For the text-containing cell, return its midpoint in [x, y] coordinate format. 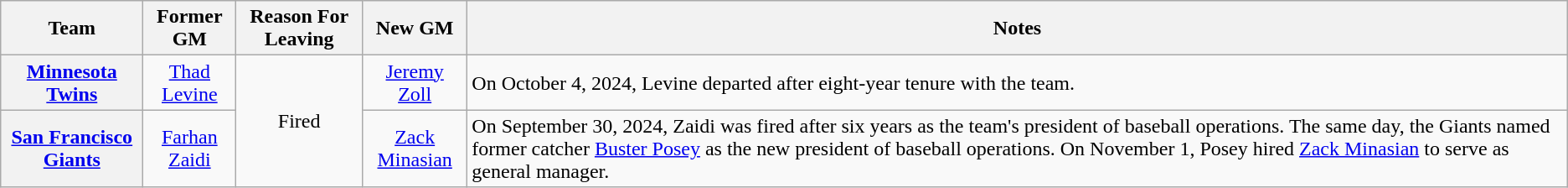
Team [72, 29]
Notes [1017, 29]
Farhan Zaidi [189, 149]
Fired [300, 121]
Former GM [189, 29]
Thad Levine [189, 82]
Reason For Leaving [300, 29]
New GM [415, 29]
Jeremy Zoll [415, 82]
Zack Minasian [415, 149]
Minnesota Twins [72, 82]
On October 4, 2024, Levine departed after eight-year tenure with the team. [1017, 82]
San Francisco Giants [72, 149]
